Search for the cell housing the specified text and yield its (X, Y) center coordinate. 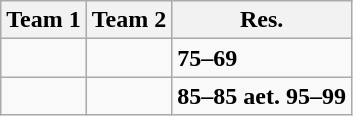
Team 1 (44, 20)
Res. (262, 20)
Team 2 (129, 20)
75–69 (262, 58)
85–85 aet. 95–99 (262, 96)
